Locate the cell with the specified text and output its (X, Y) center coordinate. 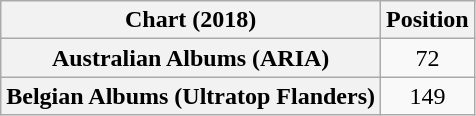
Position (428, 20)
72 (428, 58)
Australian Albums (ARIA) (191, 58)
149 (428, 96)
Chart (2018) (191, 20)
Belgian Albums (Ultratop Flanders) (191, 96)
